Pinpoint the cell where the given text exists, returning its (X, Y) midpoint coordinate. 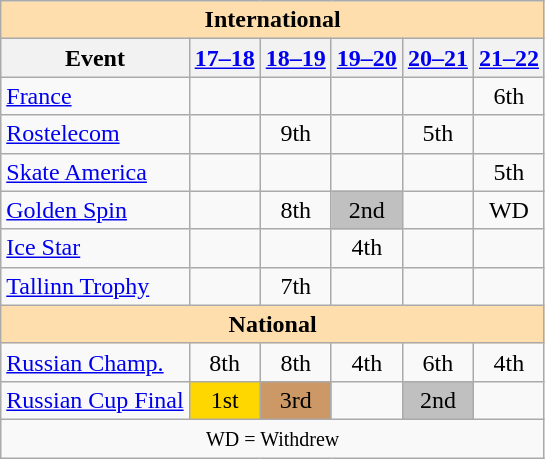
20–21 (438, 58)
WD = Withdrew (273, 438)
19–20 (366, 58)
17–18 (224, 58)
International (273, 20)
France (95, 96)
9th (296, 134)
Golden Spin (95, 210)
Skate America (95, 172)
Tallinn Trophy (95, 286)
18–19 (296, 58)
WD (508, 210)
Event (95, 58)
1st (224, 400)
National (273, 324)
21–22 (508, 58)
7th (296, 286)
Russian Champ. (95, 362)
Ice Star (95, 248)
Rostelecom (95, 134)
3rd (296, 400)
Russian Cup Final (95, 400)
